Return (X, Y) of the center of cell containing provided text 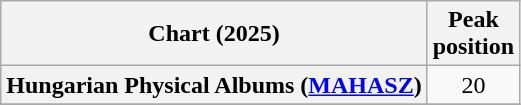
20 (473, 85)
Peakposition (473, 34)
Chart (2025) (214, 34)
Hungarian Physical Albums (MAHASZ) (214, 85)
